Determine the (x, y) coordinate at the center of the cell enclosing the given text.  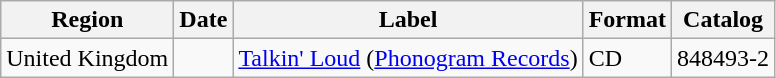
United Kingdom (88, 58)
Label (408, 20)
Format (627, 20)
Talkin' Loud (Phonogram Records) (408, 58)
Catalog (724, 20)
848493-2 (724, 58)
Region (88, 20)
Date (204, 20)
CD (627, 58)
